Output the [x, y] coordinate of the center of the cell containing the given text.  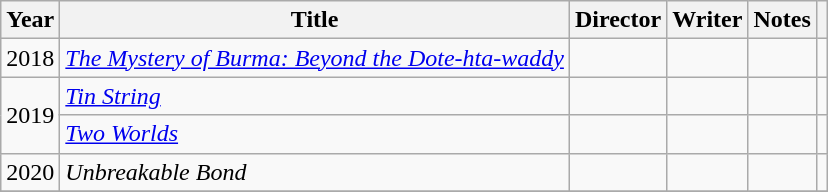
2019 [30, 115]
Unbreakable Bond [315, 172]
Year [30, 20]
2018 [30, 58]
2020 [30, 172]
Notes [782, 20]
Tin String [315, 96]
Writer [708, 20]
Director [618, 20]
Title [315, 20]
The Mystery of Burma: Beyond the Dote-hta-waddy [315, 58]
Two Worlds [315, 134]
